Locate the cell with the specified text and output its (X, Y) center coordinate. 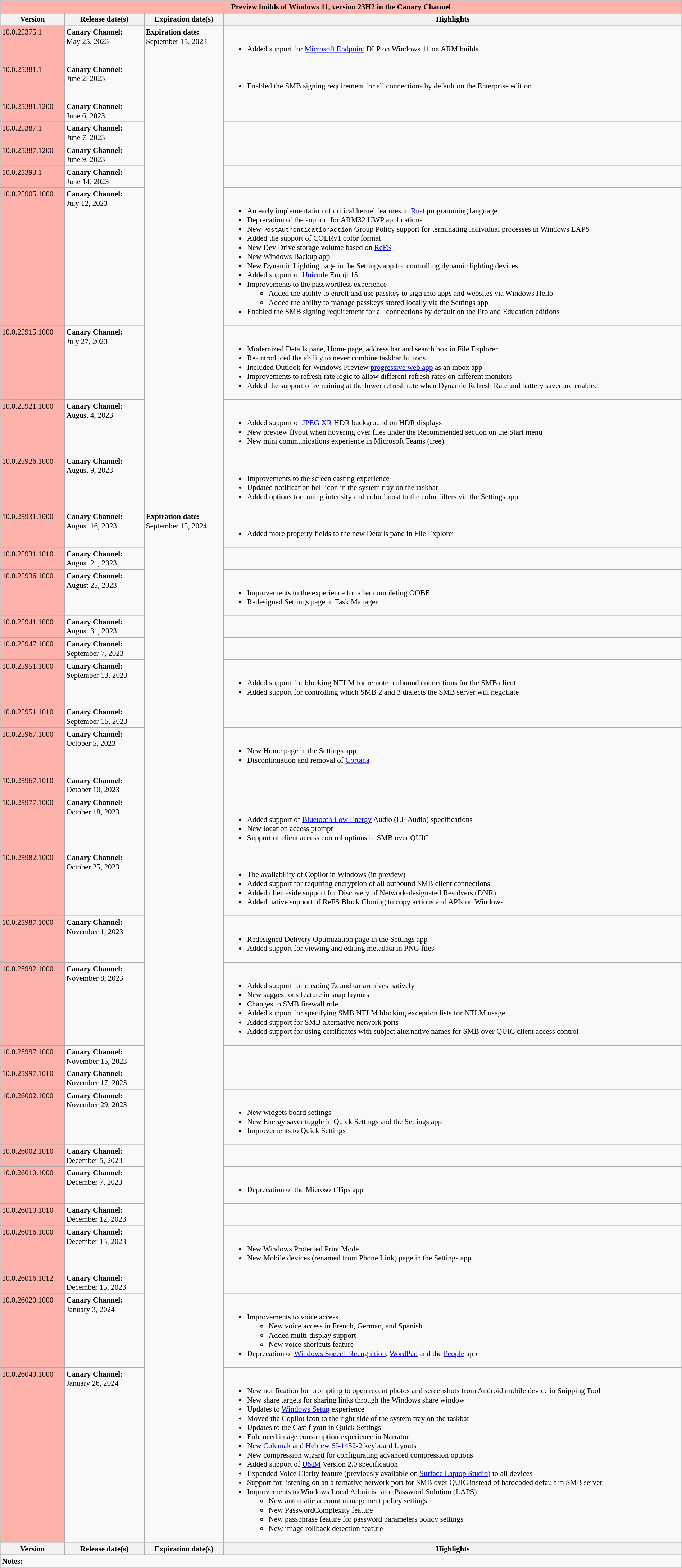
Canary Channel:June 7, 2023 (104, 133)
Expiration date:September 15, 2023 (184, 268)
Canary Channel:August 4, 2023 (104, 427)
10.0.25982.1000 (32, 884)
Added more property fields to the new Details pane in File Explorer (453, 529)
10.0.25947.1000 (32, 649)
10.0.25997.1010 (32, 1078)
10.0.26020.1000 (32, 1331)
Canary Channel:June 9, 2023 (104, 155)
10.0.25987.1000 (32, 940)
Redesigned Delivery Optimization page in the Settings appAdded support for viewing and editing metadata in PNG files (453, 940)
Canary Channel:August 9, 2023 (104, 483)
10.0.25967.1010 (32, 785)
10.0.25905.1000 (32, 257)
Enabled the SMB signing requirement for all connections by default on the Enterprise edition (453, 81)
Canary Channel:October 18, 2023 (104, 824)
10.0.26010.1010 (32, 1214)
10.0.26010.1000 (32, 1185)
Canary Channel:November 1, 2023 (104, 940)
10.0.25921.1000 (32, 427)
New widgets board settingsNew Energy saver toggle in Quick Settings and the Settings appImprovements to Quick Settings (453, 1117)
Canary Channel:June 6, 2023 (104, 111)
Canary Channel:June 14, 2023 (104, 177)
10.0.26040.1000 (32, 1455)
Canary Channel:October 25, 2023 (104, 884)
10.0.25393.1 (32, 177)
Canary Channel:November 15, 2023 (104, 1056)
Canary Channel:December 15, 2023 (104, 1283)
Canary Channel:December 13, 2023 (104, 1249)
10.0.25992.1000 (32, 1004)
10.0.25936.1000 (32, 593)
10.0.26002.1010 (32, 1155)
Canary Channel:October 5, 2023 (104, 751)
Canary Channel:July 12, 2023 (104, 257)
Canary Channel:July 27, 2023 (104, 363)
Canary Channel:May 25, 2023 (104, 45)
Added support for Microsoft Endpoint DLP on Windows 11 on ARM builds (453, 45)
New Windows Protected Print ModeNew Mobile devices (renamed from Phone Link) page in the Settings app (453, 1249)
10.0.25931.1010 (32, 558)
10.0.26002.1000 (32, 1117)
Canary Channel:September 15, 2023 (104, 717)
Canary Channel:September 7, 2023 (104, 649)
Canary Channel:January 3, 2024 (104, 1331)
Canary Channel:September 13, 2023 (104, 683)
10.0.25967.1000 (32, 751)
Canary Channel:December 12, 2023 (104, 1214)
10.0.25915.1000 (32, 363)
10.0.25381.1 (32, 81)
10.0.25381.1200 (32, 111)
Canary Channel:June 2, 2023 (104, 81)
10.0.25941.1000 (32, 627)
Canary Channel:November 17, 2023 (104, 1078)
Canary Channel:January 26, 2024 (104, 1455)
Canary Channel:November 29, 2023 (104, 1117)
10.0.25375.1 (32, 45)
10.0.25387.1200 (32, 155)
Canary Channel:August 25, 2023 (104, 593)
Improvements to the experience for after completing OOBERedesigned Settings page in Task Manager (453, 593)
10.0.25977.1000 (32, 824)
10.0.25931.1000 (32, 529)
Canary Channel:December 7, 2023 (104, 1185)
Canary Channel:November 8, 2023 (104, 1004)
Preview builds of Windows 11, version 23H2 in the Canary Channel (341, 6)
New Home page in the Settings appDiscontinuation and removal of Cortana (453, 751)
Expiration date:September 15, 2024 (184, 1027)
10.0.25951.1010 (32, 717)
Canary Channel:August 31, 2023 (104, 627)
10.0.26016.1012 (32, 1283)
10.0.25926.1000 (32, 483)
10.0.25951.1000 (32, 683)
10.0.25387.1 (32, 133)
Deprecation of the Microsoft Tips app (453, 1185)
Notes: (341, 1561)
Canary Channel:December 5, 2023 (104, 1155)
Canary Channel:October 10, 2023 (104, 785)
10.0.26016.1000 (32, 1249)
10.0.25997.1000 (32, 1056)
Canary Channel:August 21, 2023 (104, 558)
Canary Channel:August 16, 2023 (104, 529)
